Pinpoint the cell where the given text exists, returning its (x, y) midpoint coordinate. 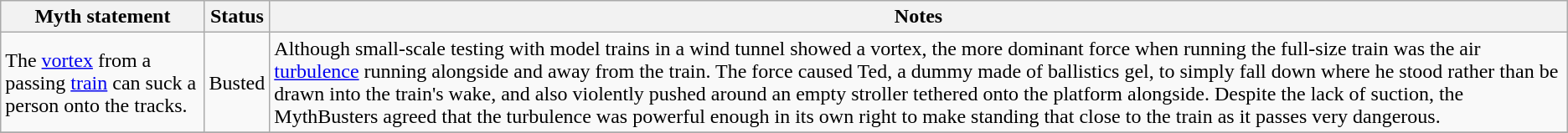
The vortex from a passing train can suck a person onto the tracks. (102, 82)
Busted (237, 82)
Status (237, 17)
Notes (918, 17)
Myth statement (102, 17)
